Identify which cell holds the provided text, then report its [x, y] central coordinate. 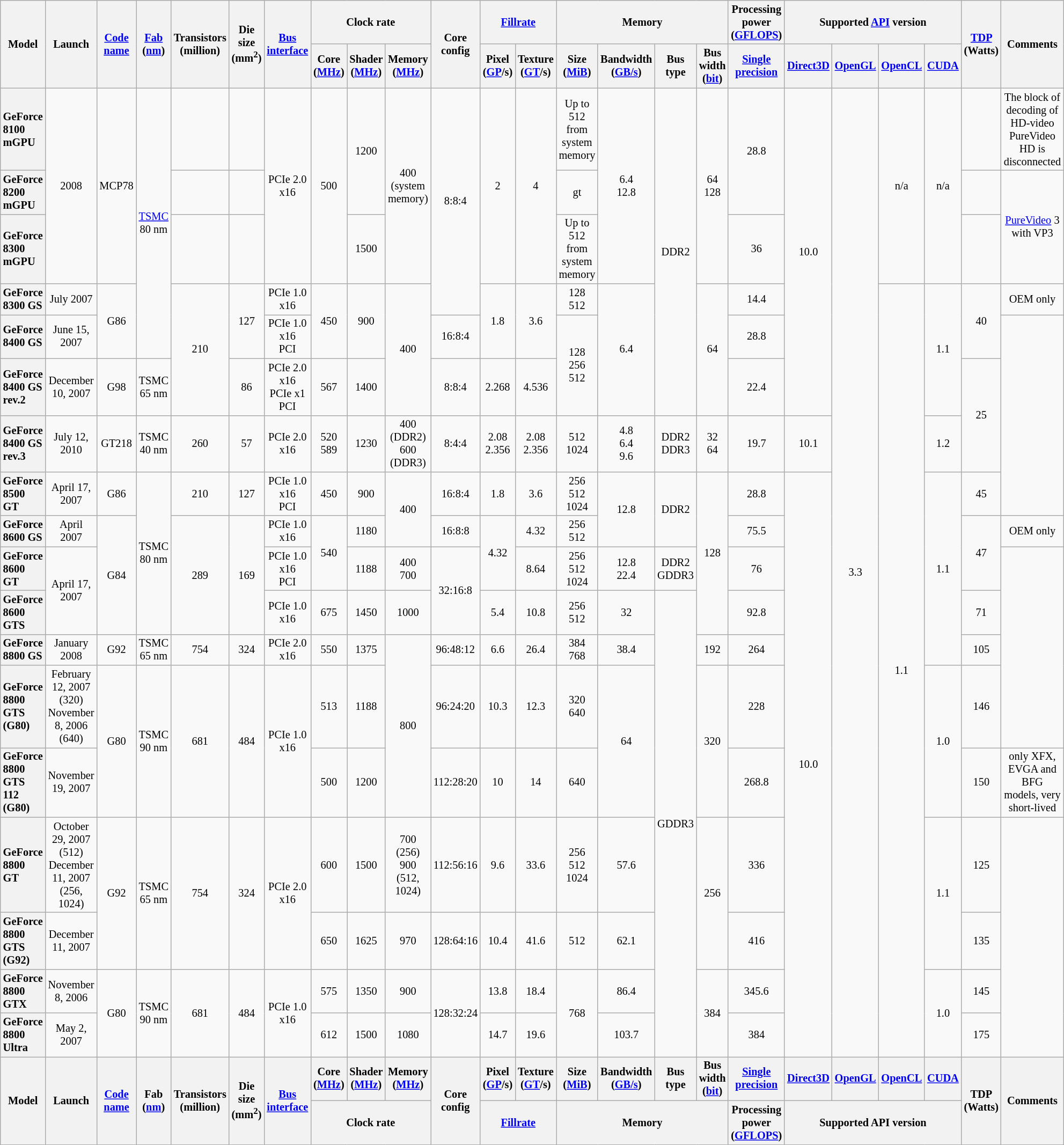
February 12, 2007 (320) November 8, 2006 (640) [71, 707]
128 [713, 553]
3264 [713, 444]
33.6 [535, 865]
125 [981, 865]
128:32:24 [456, 1013]
4.86.49.6 [626, 444]
96:48:12 [456, 650]
57 [247, 444]
650 [328, 941]
GeForce 8800 Ultra [23, 1035]
264 [757, 650]
1450 [366, 612]
32:16:8 [456, 590]
GeForce 8600 GS [23, 531]
92.8 [757, 612]
14.7 [498, 1035]
400(system memory) [408, 186]
GeForce 8300 mGPU [23, 249]
228 [757, 707]
8.64 [535, 569]
75.5 [757, 531]
567 [328, 387]
512 [577, 941]
800 [408, 725]
268.8 [757, 782]
14 [535, 782]
128256512 [577, 365]
5121024 [577, 444]
May 2, 2007 [71, 1035]
only XFX, EVGA and BFG models, very short-lived [1032, 782]
G84 [117, 575]
135 [981, 941]
July 2007 [71, 299]
13.8 [498, 991]
GDDR3 [676, 823]
3.3 [855, 572]
320 [713, 742]
10.1 [808, 444]
April 2007 [71, 531]
1350 [366, 991]
19.7 [757, 444]
96:24:20 [456, 707]
MCP78 [117, 186]
GeForce 8200 mGPU [23, 192]
146 [981, 707]
36 [757, 249]
5.4 [498, 612]
768 [577, 1013]
47 [981, 553]
GeForce 8800 GTS (G80) [23, 707]
105 [981, 650]
1080 [408, 1035]
169 [247, 575]
8:4:4 [456, 444]
2008 [71, 186]
22.4 [757, 387]
GeForce 8500 GT [23, 494]
384768 [577, 650]
71 [981, 612]
112:28:20 [456, 782]
PureVideo 3 with VP3 [1032, 226]
41.6 [535, 941]
256 [713, 893]
45 [981, 494]
GeForce 8800 GTX [23, 991]
320640 [577, 707]
175 [981, 1035]
December 11, 2007 [71, 941]
1230 [366, 444]
18.4 [535, 991]
520589 [328, 444]
25 [981, 415]
700 (256)900 (512, 1024) [408, 865]
128512 [577, 299]
The block of decoding of HD-video PureVideo HD is disconnected [1032, 129]
112:56:16 [456, 865]
600 [328, 865]
1000 [408, 612]
76 [757, 569]
GeForce 8100 mGPU [23, 129]
26.4 [535, 650]
400 (DDR2)600 (DDR3) [408, 444]
1375 [366, 650]
260 [200, 444]
DDR2GDDR3 [676, 569]
1625 [366, 941]
540 [328, 553]
32 [626, 612]
86.4 [626, 991]
345.6 [757, 991]
10.8 [535, 612]
10.4 [498, 941]
4 [535, 186]
416 [757, 941]
675 [328, 612]
TSMC 40 nm [153, 444]
GeForce 8800 GT [23, 865]
GeForce 8400 GS rev.2 [23, 387]
128:64:16 [456, 941]
64128 [713, 186]
10 [498, 782]
103.7 [626, 1035]
10.3 [498, 707]
40 [981, 321]
GeForce 8800 GTS 112 (G80) [23, 782]
400700 [408, 569]
GeForce 8800 GS [23, 650]
145 [981, 991]
6.6 [498, 650]
June 15, 2007 [71, 336]
19.6 [535, 1035]
July 12, 2010 [71, 444]
550 [328, 650]
1.2 [943, 444]
9.6 [498, 865]
640 [577, 782]
86 [247, 387]
970 [408, 941]
575 [328, 991]
December 10, 2007 [71, 387]
336 [757, 865]
GeForce 8600 GTS [23, 612]
12.3 [535, 707]
4.536 [535, 387]
612 [328, 1035]
192 [713, 650]
GeForce 8400 GS rev.3 [23, 444]
150 [981, 782]
DDR2DDR3 [676, 444]
14.4 [757, 299]
gt [577, 192]
GeForce 8300 GS [23, 299]
GeForce 8600 GT [23, 569]
G98 [117, 387]
6.4 [626, 350]
62.1 [626, 941]
2.268 [498, 387]
November 19, 2007 [71, 782]
6.412.8 [626, 186]
GeForce 8800 GTS (G92) [23, 941]
1400 [366, 387]
November 8, 2006 [71, 991]
12.8 [626, 509]
January 2008 [71, 650]
2 [498, 186]
GeForce 8400 GS [23, 336]
GT218 [117, 444]
1180 [366, 531]
513 [328, 707]
12.822.4 [626, 569]
October 29, 2007 (512)December 11, 2007 (256, 1024) [71, 865]
57.6 [626, 865]
16:8:8 [456, 531]
PCIe 2.0 x16PCIe x1PCI [288, 387]
289 [200, 575]
38.4 [626, 650]
